Extract the (x, y) coordinate from the center of the cell holding the provided text.  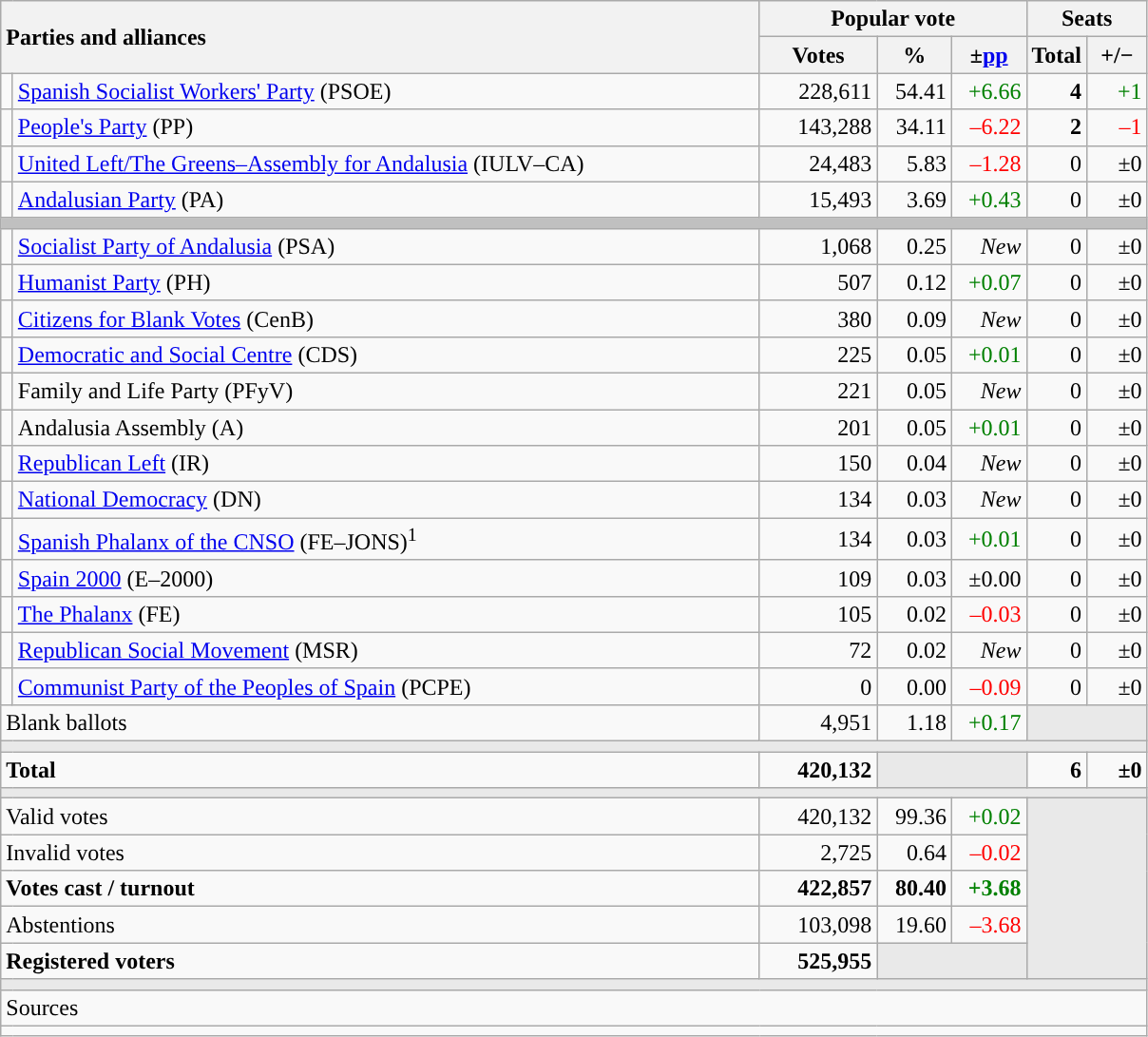
Democratic and Social Centre (CDS) (386, 355)
Andalusian Party (PA) (386, 200)
% (914, 55)
Spanish Phalanx of the CNSO (FE–JONS)1 (386, 540)
People's Party (PP) (386, 127)
United Left/The Greens–Assembly for Andalusia (IULV–CA) (386, 163)
525,955 (818, 961)
1,068 (818, 246)
0.00 (914, 686)
380 (818, 318)
103,098 (818, 925)
Family and Life Party (PFyV) (386, 391)
422,857 (818, 889)
–1 (1118, 127)
–1.28 (988, 163)
0.64 (914, 853)
–3.68 (988, 925)
19.60 (914, 925)
Republican Left (IR) (386, 464)
Spanish Socialist Workers' Party (PSOE) (386, 91)
2,725 (818, 853)
99.36 (914, 816)
4 (1057, 91)
Communist Party of the Peoples of Spain (PCPE) (386, 686)
–0.09 (988, 686)
Invalid votes (380, 853)
72 (818, 650)
Registered voters (380, 961)
+0.02 (988, 816)
Spain 2000 (E–2000) (386, 578)
The Phalanx (FE) (386, 614)
+6.66 (988, 91)
Popular vote (893, 19)
Abstentions (380, 925)
+0.43 (988, 200)
National Democracy (DN) (386, 500)
Socialist Party of Andalusia (PSA) (386, 246)
Humanist Party (PH) (386, 282)
221 (818, 391)
228,611 (818, 91)
225 (818, 355)
34.11 (914, 127)
0.09 (914, 318)
3.69 (914, 200)
Votes cast / turnout (380, 889)
507 (818, 282)
109 (818, 578)
150 (818, 464)
24,483 (818, 163)
4,951 (818, 722)
0.12 (914, 282)
+0.07 (988, 282)
Sources (574, 1008)
15,493 (818, 200)
Republican Social Movement (MSR) (386, 650)
1.18 (914, 722)
54.41 (914, 91)
2 (1057, 127)
Citizens for Blank Votes (CenB) (386, 318)
–6.22 (988, 127)
0.04 (914, 464)
+/− (1118, 55)
±0.00 (988, 578)
Blank ballots (380, 722)
+3.68 (988, 889)
+1 (1118, 91)
Valid votes (380, 816)
±pp (988, 55)
143,288 (818, 127)
80.40 (914, 889)
+0.17 (988, 722)
–0.03 (988, 614)
Seats (1087, 19)
201 (818, 427)
105 (818, 614)
–0.02 (988, 853)
6 (1057, 770)
Parties and alliances (380, 37)
Andalusia Assembly (A) (386, 427)
Votes (818, 55)
5.83 (914, 163)
0.25 (914, 246)
